Locate the cell with the specified text and output its [x, y] center coordinate. 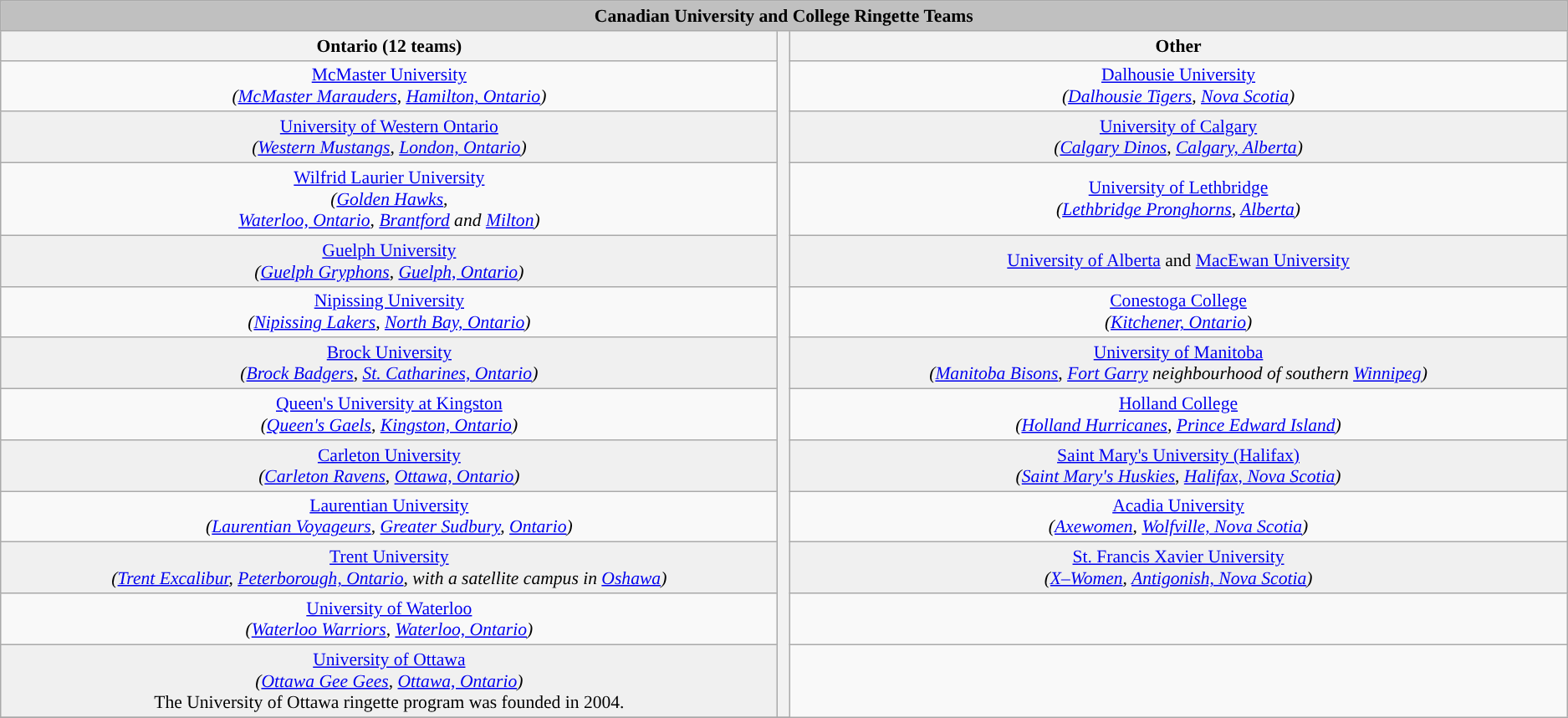
Acadia University(Axewomen, Wolfville, Nova Scotia) [1177, 517]
Nipissing University(Nipissing Lakers, North Bay, Ontario) [390, 311]
University of Alberta and MacEwan University [1177, 261]
McMaster University(McMaster Marauders, Hamilton, Ontario) [390, 85]
Saint Mary's University (Halifax)(Saint Mary's Huskies, Halifax, Nova Scotia) [1177, 465]
University of Ottawa(Ottawa Gee Gees, Ottawa, Ontario)The University of Ottawa ringette program was founded in 2004. [390, 681]
Guelph University(Guelph Gryphons, Guelph, Ontario) [390, 261]
Wilfrid Laurier University(Golden Hawks,Waterloo, Ontario, Brantford and Milton) [390, 199]
University of Western Ontario(Western Mustangs, London, Ontario) [390, 137]
St. Francis Xavier University(X–Women, Antigonish, Nova Scotia) [1177, 567]
University of Manitoba(Manitoba Bisons, Fort Garry neighbourhood of southern Winnipeg) [1177, 363]
Brock University(Brock Badgers, St. Catharines, Ontario) [390, 363]
Ontario (12 teams) [390, 46]
University of Lethbridge(Lethbridge Pronghorns, Alberta) [1177, 199]
Laurentian University(Laurentian Voyageurs, Greater Sudbury, Ontario) [390, 517]
Carleton University(Carleton Ravens, Ottawa, Ontario) [390, 465]
Other [1177, 46]
Canadian University and College Ringette Teams [784, 16]
Dalhousie University(Dalhousie Tigers, Nova Scotia) [1177, 85]
Queen's University at Kingston(Queen's Gaels, Kingston, Ontario) [390, 415]
University of Waterloo(Waterloo Warriors, Waterloo, Ontario) [390, 619]
University of Calgary(Calgary Dinos, Calgary, Alberta) [1177, 137]
Holland College(Holland Hurricanes, Prince Edward Island) [1177, 415]
Conestoga College(Kitchener, Ontario) [1177, 311]
Trent University(Trent Excalibur, Peterborough, Ontario, with a satellite campus in Oshawa) [390, 567]
